Return the [x, y] coordinate for the center point of the cell that contains the specified text.  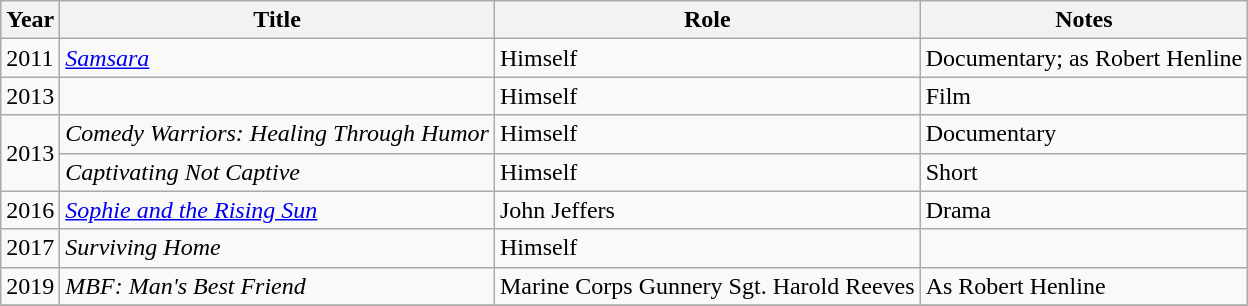
Sophie and the Rising Sun [278, 210]
Documentary; as Robert Henline [1084, 58]
2017 [30, 248]
Marine Corps Gunnery Sgt. Harold Reeves [707, 286]
Year [30, 20]
Samsara [278, 58]
Captivating Not Captive [278, 172]
Film [1084, 96]
2016 [30, 210]
2011 [30, 58]
As Robert Henline [1084, 286]
Comedy Warriors: Healing Through Humor [278, 134]
Documentary [1084, 134]
Short [1084, 172]
Surviving Home [278, 248]
2019 [30, 286]
Title [278, 20]
Notes [1084, 20]
Drama [1084, 210]
John Jeffers [707, 210]
MBF: Man's Best Friend [278, 286]
Role [707, 20]
